From the cell containing the given text, extract its center point as (x, y) coordinate. 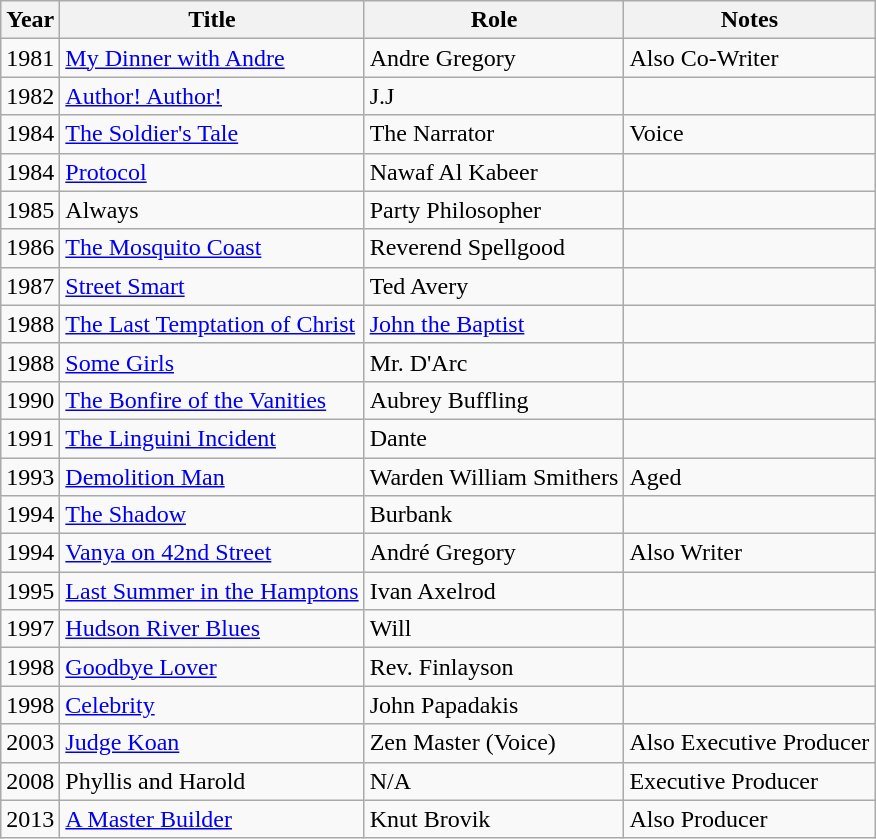
Always (212, 210)
1995 (30, 591)
Protocol (212, 172)
1993 (30, 477)
My Dinner with Andre (212, 58)
Warden William Smithers (494, 477)
Dante (494, 438)
The Soldier's Tale (212, 134)
1986 (30, 248)
Some Girls (212, 362)
Ted Avery (494, 286)
Party Philosopher (494, 210)
Street Smart (212, 286)
Also Co-Writer (750, 58)
Demolition Man (212, 477)
Nawaf Al Kabeer (494, 172)
1982 (30, 96)
1981 (30, 58)
Burbank (494, 515)
Ivan Axelrod (494, 591)
The Narrator (494, 134)
Judge Koan (212, 743)
Notes (750, 20)
André Gregory (494, 553)
1985 (30, 210)
1997 (30, 629)
Title (212, 20)
Voice (750, 134)
The Bonfire of the Vanities (212, 400)
Reverend Spellgood (494, 248)
1990 (30, 400)
Knut Brovik (494, 819)
Last Summer in the Hamptons (212, 591)
Also Executive Producer (750, 743)
Andre Gregory (494, 58)
Role (494, 20)
Zen Master (Voice) (494, 743)
Goodbye Lover (212, 667)
Will (494, 629)
A Master Builder (212, 819)
2013 (30, 819)
Also Writer (750, 553)
The Shadow (212, 515)
Celebrity (212, 705)
John the Baptist (494, 324)
Mr. D'Arc (494, 362)
Vanya on 42nd Street (212, 553)
Rev. Finlayson (494, 667)
N/A (494, 781)
The Mosquito Coast (212, 248)
John Papadakis (494, 705)
Aged (750, 477)
1991 (30, 438)
1987 (30, 286)
The Linguini Incident (212, 438)
Phyllis and Harold (212, 781)
2008 (30, 781)
Executive Producer (750, 781)
J.J (494, 96)
Aubrey Buffling (494, 400)
Hudson River Blues (212, 629)
The Last Temptation of Christ (212, 324)
Year (30, 20)
Author! Author! (212, 96)
2003 (30, 743)
Also Producer (750, 819)
